Locate the cell with the specified text and output its [x, y] center coordinate. 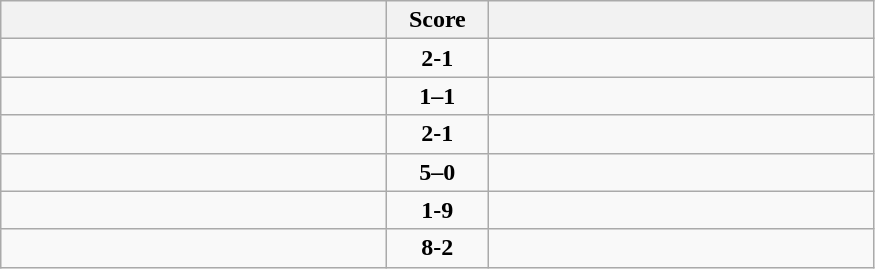
Score [438, 20]
5–0 [438, 172]
8-2 [438, 248]
1–1 [438, 96]
1-9 [438, 210]
